Provide the (x, y) coordinate of the cell's center where the given text is located.  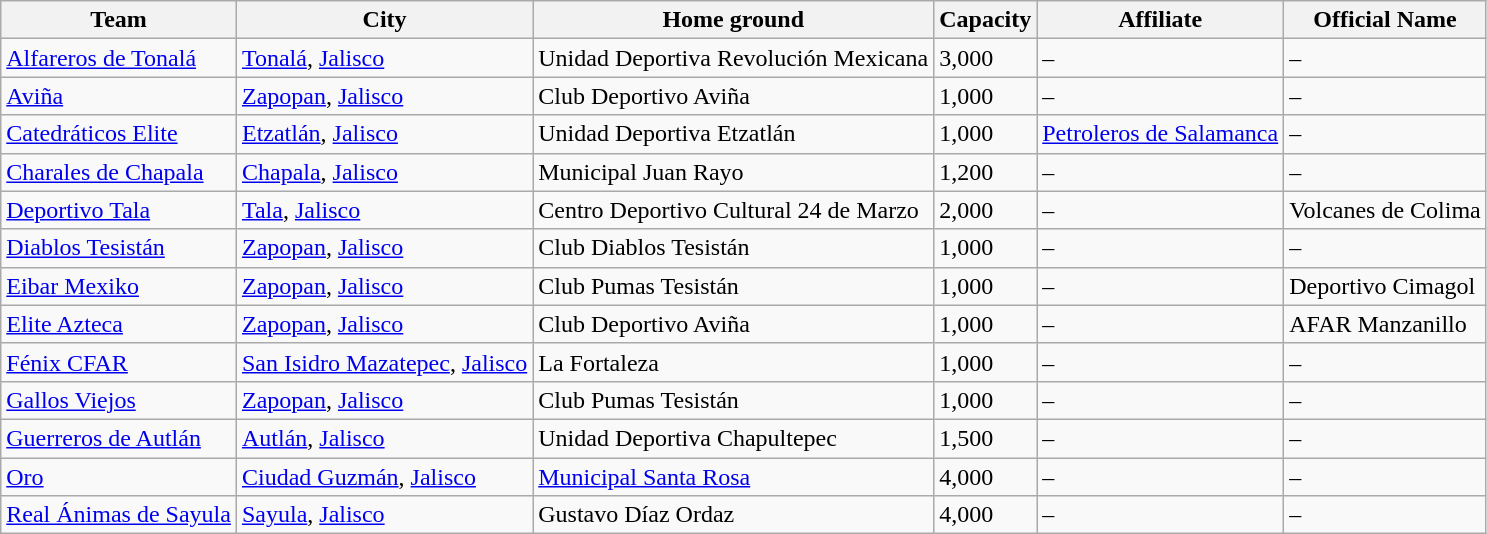
Volcanes de Colima (1386, 210)
Team (119, 20)
Etzatlán, Jalisco (384, 134)
Home ground (734, 20)
City (384, 20)
Unidad Deportiva Revolución Mexicana (734, 58)
Petroleros de Salamanca (1160, 134)
1,200 (986, 172)
2,000 (986, 210)
Tonalá, Jalisco (384, 58)
Club Diablos Tesistán (734, 248)
Eibar Mexiko (119, 286)
San Isidro Mazatepec, Jalisco (384, 362)
Municipal Juan Rayo (734, 172)
Tala, Jalisco (384, 210)
Elite Azteca (119, 324)
Centro Deportivo Cultural 24 de Marzo (734, 210)
3,000 (986, 58)
Oro (119, 477)
Chapala, Jalisco (384, 172)
Gustavo Díaz Ordaz (734, 515)
Capacity (986, 20)
Alfareros de Tonalá (119, 58)
Sayula, Jalisco (384, 515)
Aviña (119, 96)
Charales de Chapala (119, 172)
Gallos Viejos (119, 400)
Real Ánimas de Sayula (119, 515)
Affiliate (1160, 20)
La Fortaleza (734, 362)
Guerreros de Autlán (119, 438)
Fénix CFAR (119, 362)
Deportivo Cimagol (1386, 286)
1,500 (986, 438)
Municipal Santa Rosa (734, 477)
Catedráticos Elite (119, 134)
Unidad Deportiva Chapultepec (734, 438)
Ciudad Guzmán, Jalisco (384, 477)
Diablos Tesistán (119, 248)
Deportivo Tala (119, 210)
Unidad Deportiva Etzatlán (734, 134)
Autlán, Jalisco (384, 438)
AFAR Manzanillo (1386, 324)
Official Name (1386, 20)
